From the cell containing the given text, extract its center point as [X, Y] coordinate. 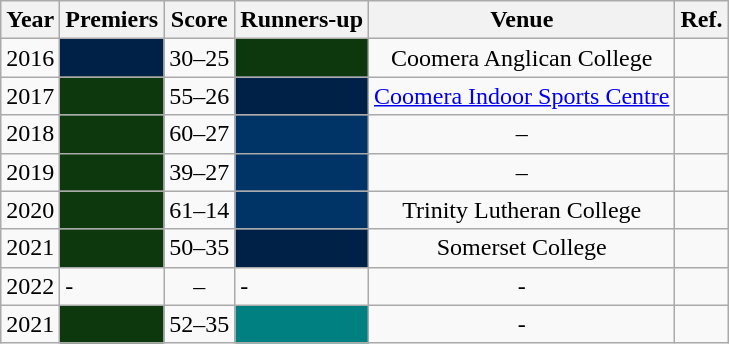
Year [30, 20]
Ref. [702, 20]
Venue [522, 20]
55–26 [200, 96]
Somerset College [522, 248]
2017 [30, 96]
Coomera Anglican College [522, 58]
52–35 [200, 324]
50–35 [200, 248]
2018 [30, 134]
61–14 [200, 210]
Premiers [112, 20]
Coomera Indoor Sports Centre [522, 96]
Score [200, 20]
39–27 [200, 172]
Trinity Lutheran College [522, 210]
2019 [30, 172]
2016 [30, 58]
2020 [30, 210]
2022 [30, 286]
30–25 [200, 58]
Runners-up [302, 20]
60–27 [200, 134]
